Return the (x, y) coordinate for the center point of the cell that contains the specified text.  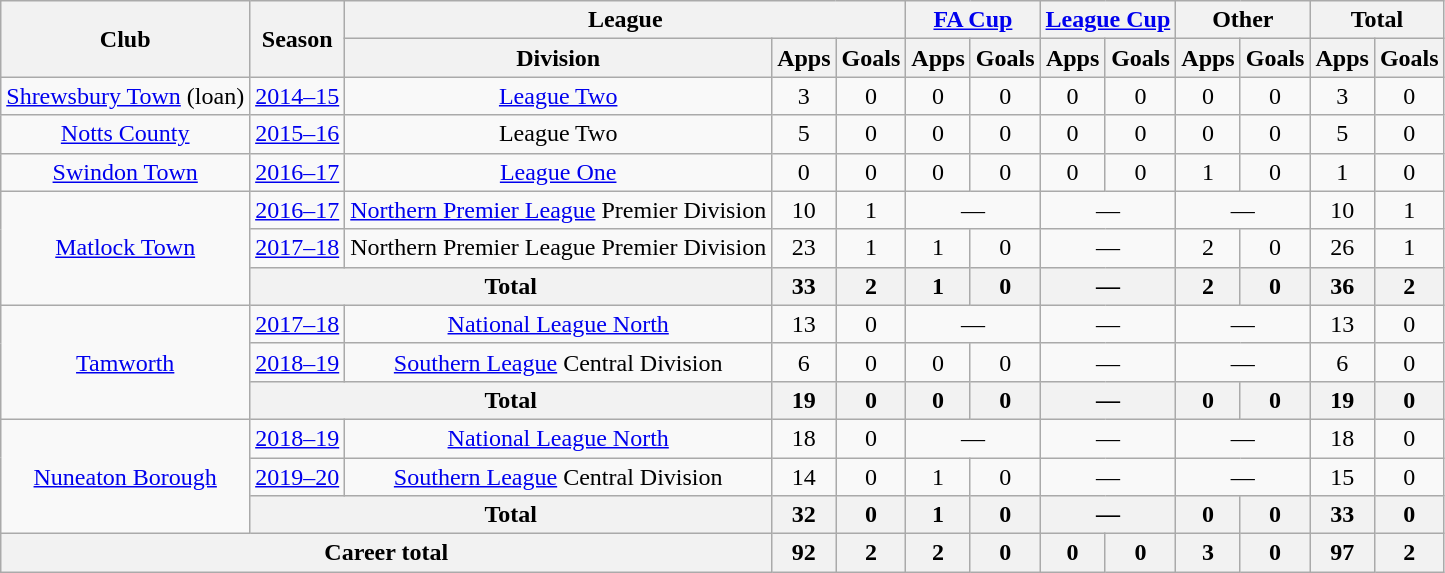
92 (804, 553)
14 (804, 477)
Career total (386, 553)
2015–16 (298, 134)
97 (1342, 553)
FA Cup (973, 20)
Swindon Town (126, 172)
Matlock Town (126, 248)
Season (298, 39)
Shrewsbury Town (loan) (126, 96)
Division (558, 58)
15 (1342, 477)
League Cup (1108, 20)
Club (126, 39)
26 (1342, 248)
League One (558, 172)
Nuneaton Borough (126, 476)
Notts County (126, 134)
36 (1342, 286)
League (626, 20)
2019–20 (298, 477)
23 (804, 248)
32 (804, 515)
2014–15 (298, 96)
Tamworth (126, 362)
Other (1243, 20)
